Pinpoint the cell where the given text exists, returning its (x, y) midpoint coordinate. 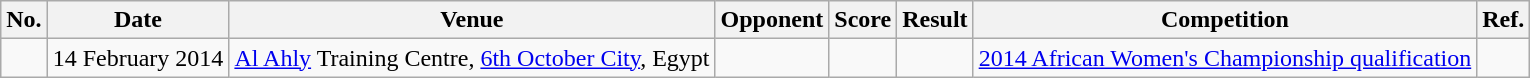
Ref. (1504, 20)
Score (863, 20)
No. (24, 20)
Opponent (772, 20)
Date (138, 20)
2014 African Women's Championship qualification (1225, 58)
Result (935, 20)
Al Ahly Training Centre, 6th October City, Egypt (472, 58)
14 February 2014 (138, 58)
Competition (1225, 20)
Venue (472, 20)
